From the cell containing the given text, extract its center point as (X, Y) coordinate. 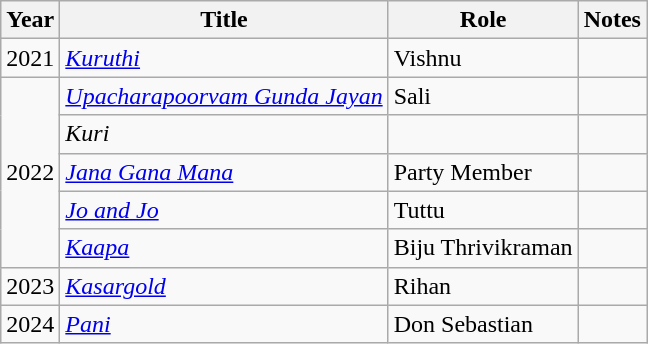
Rihan (483, 286)
Upacharapoorvam Gunda Jayan (224, 96)
Kasargold (224, 286)
Kuri (224, 134)
Party Member (483, 172)
Notes (612, 20)
Vishnu (483, 58)
2022 (30, 172)
2023 (30, 286)
Title (224, 20)
2021 (30, 58)
Pani (224, 324)
Don Sebastian (483, 324)
Biju Thrivikraman (483, 248)
Kaapa (224, 248)
2024 (30, 324)
Tuttu (483, 210)
Jana Gana Mana (224, 172)
Kuruthi (224, 58)
Sali (483, 96)
Year (30, 20)
Jo and Jo (224, 210)
Role (483, 20)
